Provide the [x, y] coordinate of the cell's center where the given text is located.  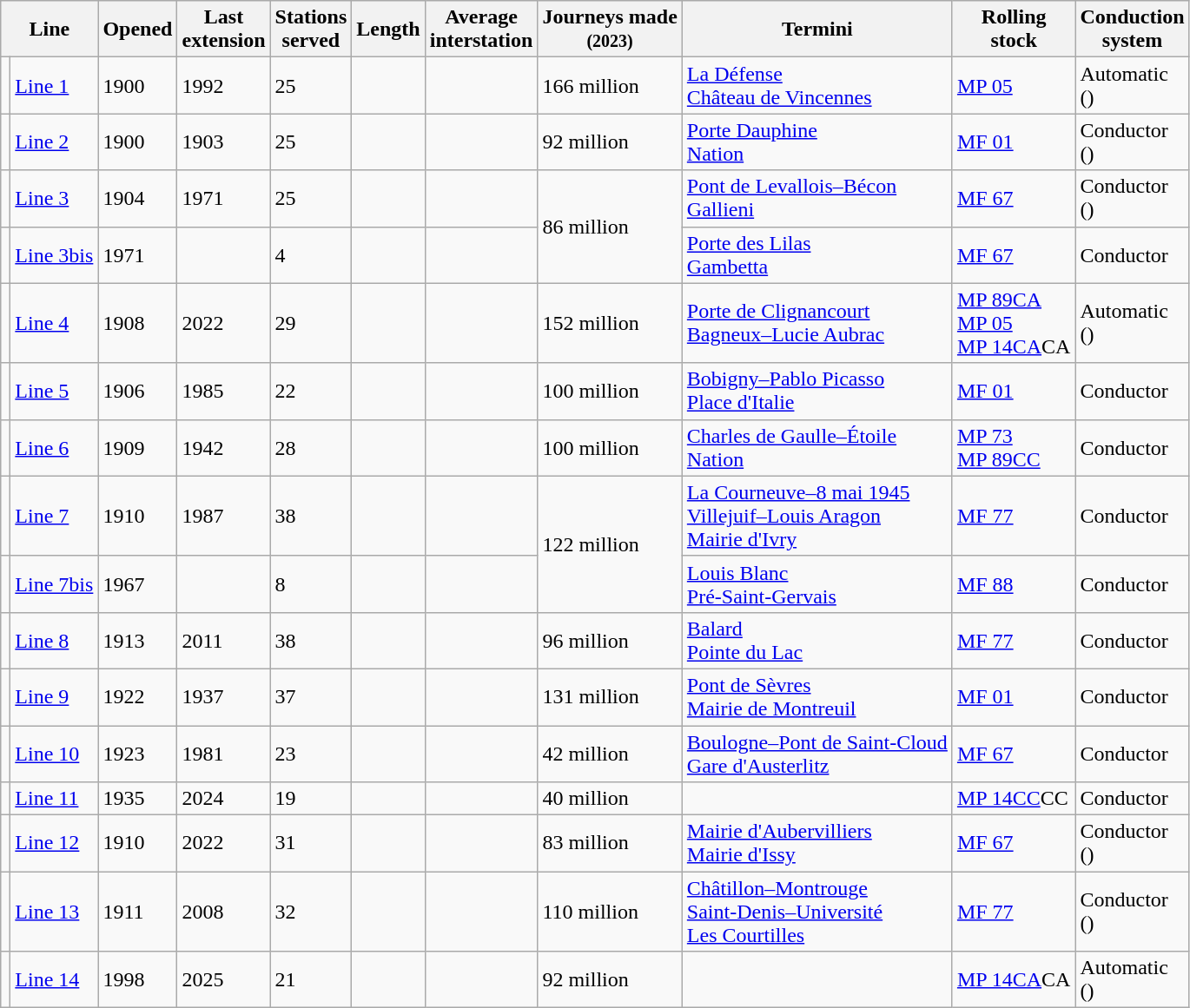
1998 [137, 979]
Châtillon–MontrougeSaint-Denis–UniversitéLes Courtilles [816, 912]
Line 3bis [54, 255]
1942 [224, 448]
Stationsserved [311, 30]
La Courneuve–8 mai 1945Villejuif–Louis AragonMairie d'Ivry [816, 516]
96 million [610, 641]
Porte des LilasGambetta [816, 255]
1981 [224, 754]
Line 3 [54, 198]
MF 88 [1014, 583]
Conductionsystem [1133, 30]
Line 10 [54, 754]
MP 73MP 89CC [1014, 448]
152 million [610, 323]
1967 [137, 583]
1903 [224, 142]
MP 14CACA [1014, 979]
Line 9 [54, 696]
1913 [137, 641]
Termini [816, 30]
1904 [137, 198]
4 [311, 255]
1922 [137, 696]
Line 6 [54, 448]
Line 1 [54, 85]
Porte DauphineNation [816, 142]
2024 [224, 799]
1987 [224, 516]
29 [311, 323]
Pont de Levallois–BéconGallieni [816, 198]
Lastextension [224, 30]
Opened [137, 30]
166 million [610, 85]
110 million [610, 912]
21 [311, 979]
Porte de ClignancourtBagneux–Lucie Aubrac [816, 323]
19 [311, 799]
86 million [610, 227]
8 [311, 583]
1911 [137, 912]
Line 7bis [54, 583]
Length [388, 30]
Bobigny–Pablo PicassoPlace d'Italie [816, 391]
BalardPointe du Lac [816, 641]
Line 2 [54, 142]
Rollingstock [1014, 30]
Line 11 [54, 799]
2025 [224, 979]
MP 89CAMP 05MP 14CACA [1014, 323]
1985 [224, 391]
Journeys made(2023) [610, 30]
1908 [137, 323]
Louis BlancPré-Saint-Gervais [816, 583]
37 [311, 696]
23 [311, 754]
Line 4 [54, 323]
Averageinterstation [481, 30]
1923 [137, 754]
1906 [137, 391]
Line 14 [54, 979]
1992 [224, 85]
28 [311, 448]
32 [311, 912]
MP 05 [1014, 85]
40 million [610, 799]
Boulogne–Pont de Saint-CloudGare d'Austerlitz [816, 754]
Pont de SèvresMairie de Montreuil [816, 696]
2011 [224, 641]
Line [50, 30]
Line 7 [54, 516]
Line 5 [54, 391]
MP 14CCCC [1014, 799]
Line 13 [54, 912]
122 million [610, 544]
Line 8 [54, 641]
Charles de Gaulle–ÉtoileNation [816, 448]
1909 [137, 448]
La DéfenseChâteau de Vincennes [816, 85]
1935 [137, 799]
83 million [610, 844]
131 million [610, 696]
22 [311, 391]
2008 [224, 912]
Mairie d'AubervilliersMairie d'Issy [816, 844]
1937 [224, 696]
Line 12 [54, 844]
31 [311, 844]
42 million [610, 754]
